Provide the (x, y) coordinate of the cell's center where the given text is located.  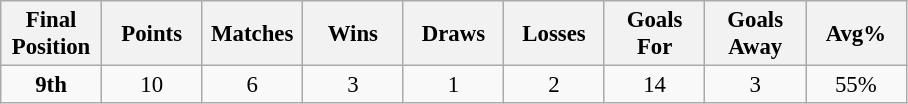
Points (152, 34)
14 (654, 85)
Draws (454, 34)
6 (252, 85)
Matches (252, 34)
9th (52, 85)
Final Position (52, 34)
1 (454, 85)
Avg% (856, 34)
10 (152, 85)
Losses (554, 34)
Wins (354, 34)
Goals Away (756, 34)
2 (554, 85)
Goals For (654, 34)
55% (856, 85)
